From the cell containing the given text, extract its center point as [X, Y] coordinate. 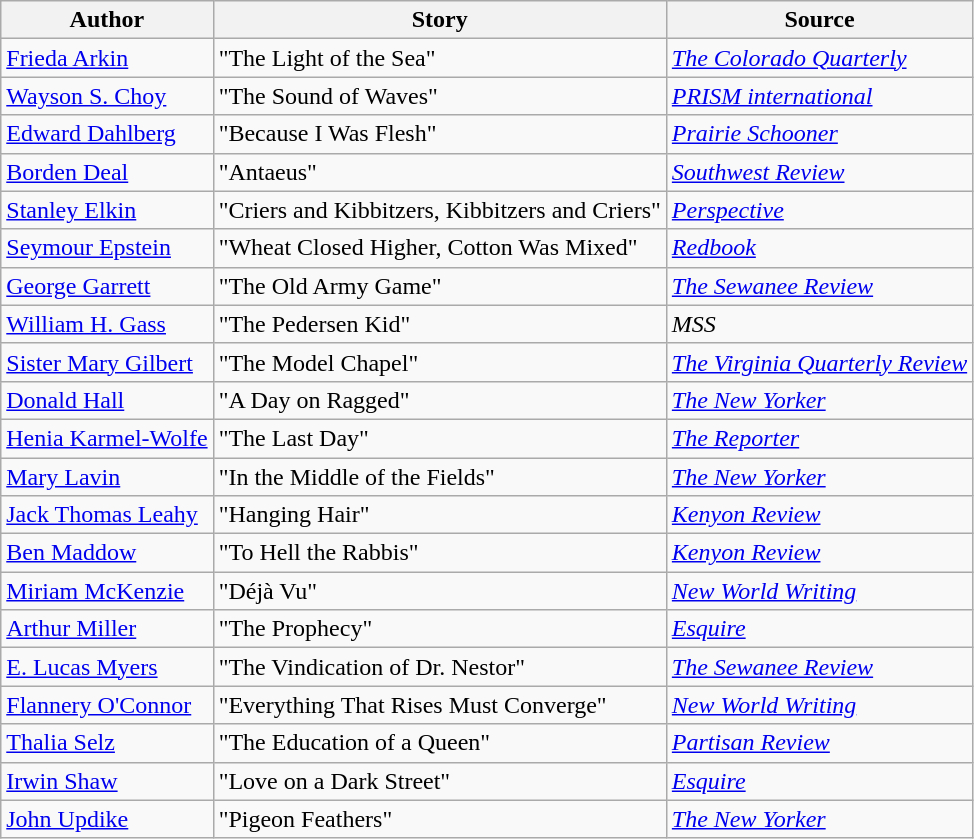
Partisan Review [819, 743]
Story [440, 20]
Redbook [819, 248]
Ben Maddow [107, 553]
Southwest Review [819, 172]
Miriam McKenzie [107, 591]
"A Day on Ragged" [440, 400]
Prairie Schooner [819, 134]
John Updike [107, 819]
Flannery O'Connor [107, 705]
The Colorado Quarterly [819, 58]
George Garrett [107, 286]
"To Hell the Rabbis" [440, 553]
Sister Mary Gilbert [107, 362]
PRISM international [819, 96]
Source [819, 20]
"The Last Day" [440, 438]
Henia Karmel-Wolfe [107, 438]
"Déjà Vu" [440, 591]
"Love on a Dark Street" [440, 781]
Stanley Elkin [107, 210]
Frieda Arkin [107, 58]
MSS [819, 324]
Jack Thomas Leahy [107, 515]
"The Light of the Sea" [440, 58]
"The Vindication of Dr. Nestor" [440, 667]
Author [107, 20]
The Reporter [819, 438]
Borden Deal [107, 172]
Irwin Shaw [107, 781]
William H. Gass [107, 324]
"Pigeon Feathers" [440, 819]
"Everything That Rises Must Converge" [440, 705]
Mary Lavin [107, 477]
"Hanging Hair" [440, 515]
"Because I Was Flesh" [440, 134]
"The Prophecy" [440, 629]
The Virginia Quarterly Review [819, 362]
"The Old Army Game" [440, 286]
"The Sound of Waves" [440, 96]
Arthur Miller [107, 629]
Seymour Epstein [107, 248]
"Wheat Closed Higher, Cotton Was Mixed" [440, 248]
Donald Hall [107, 400]
Perspective [819, 210]
Edward Dahlberg [107, 134]
"In the Middle of the Fields" [440, 477]
Thalia Selz [107, 743]
Wayson S. Choy [107, 96]
"The Education of a Queen" [440, 743]
"Antaeus" [440, 172]
"The Model Chapel" [440, 362]
"The Pedersen Kid" [440, 324]
E. Lucas Myers [107, 667]
"Criers and Kibbitzers, Kibbitzers and Criers" [440, 210]
